Find where the given text appears and provide that cell's center as [X, Y] coordinate. 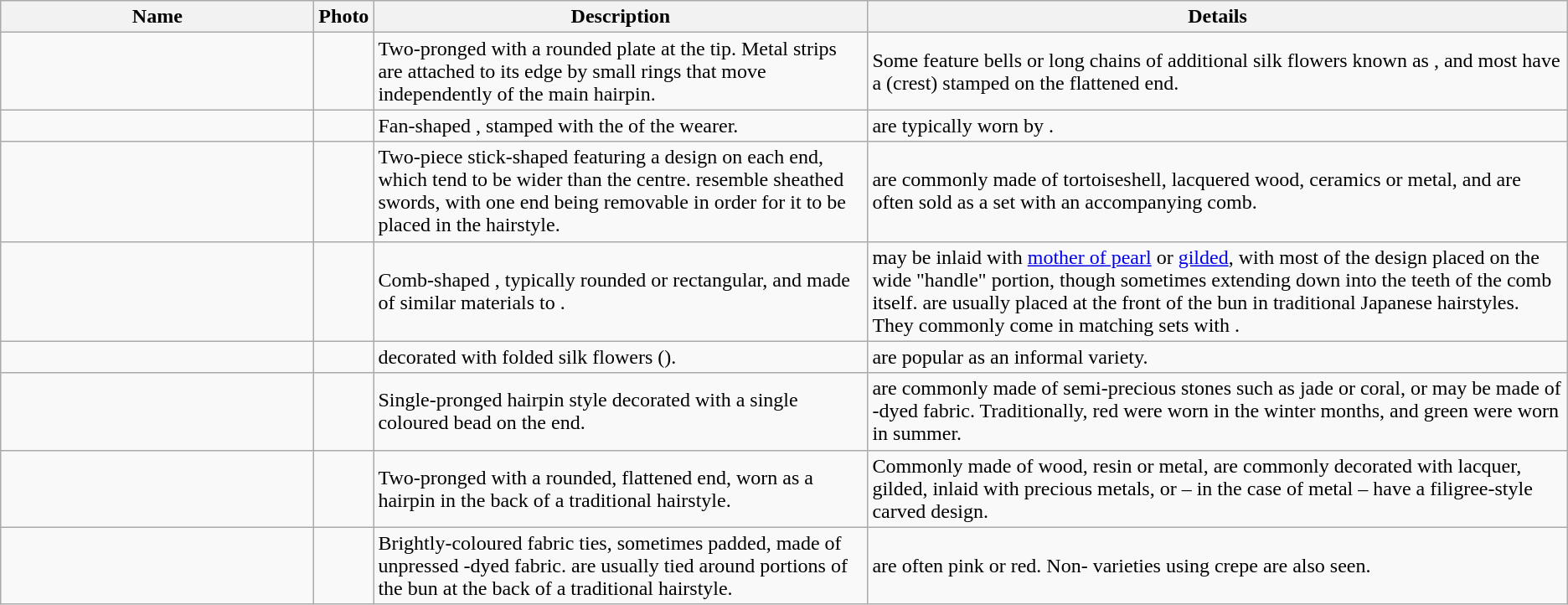
are popular as an informal variety. [1218, 357]
Description [621, 17]
Photo [343, 17]
are typically worn by . [1218, 126]
Details [1218, 17]
decorated with folded silk flowers (). [621, 357]
Two-pronged with a rounded plate at the tip. Metal strips are attached to its edge by small rings that move independently of the main hairpin. [621, 71]
are commonly made of tortoiseshell, lacquered wood, ceramics or metal, and are often sold as a set with an accompanying comb. [1218, 191]
Two-pronged with a rounded, flattened end, worn as a hairpin in the back of a traditional hairstyle. [621, 489]
Some feature bells or long chains of additional silk flowers known as , and most have a (crest) stamped on the flattened end. [1218, 71]
Name [157, 17]
Fan-shaped , stamped with the of the wearer. [621, 126]
are often pink or red. Non- varieties using crepe are also seen. [1218, 566]
Comb-shaped , typically rounded or rectangular, and made of similar materials to . [621, 292]
Single-pronged hairpin style decorated with a single coloured bead on the end. [621, 411]
